Return [x, y] of the center of cell containing provided text 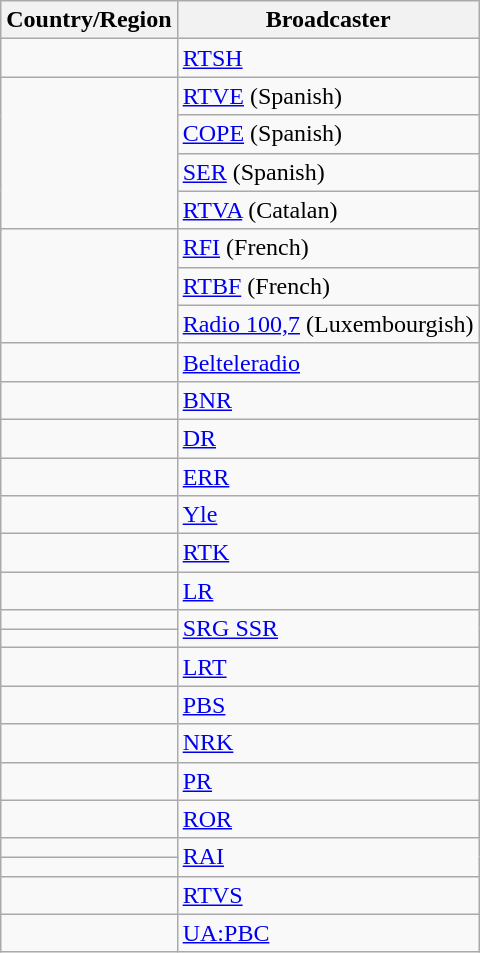
LRT [328, 667]
COPE (Spanish) [328, 134]
RAI [328, 857]
RTVA (Catalan) [328, 210]
RFI (French) [328, 248]
RTSH [328, 58]
SRG SSR [328, 629]
Radio 100,7 (Luxembourgish) [328, 324]
Country/Region [89, 20]
Yle [328, 515]
BNR [328, 400]
ERR [328, 477]
LR [328, 591]
RTVS [328, 895]
Belteleradio [328, 362]
RTK [328, 553]
PR [328, 781]
PBS [328, 705]
DR [328, 438]
NRK [328, 743]
RTVE (Spanish) [328, 96]
RTBF (French) [328, 286]
Broadcaster [328, 20]
ROR [328, 819]
SER (Spanish) [328, 172]
UA:PBC [328, 933]
